Return (x, y) of the center of cell containing provided text 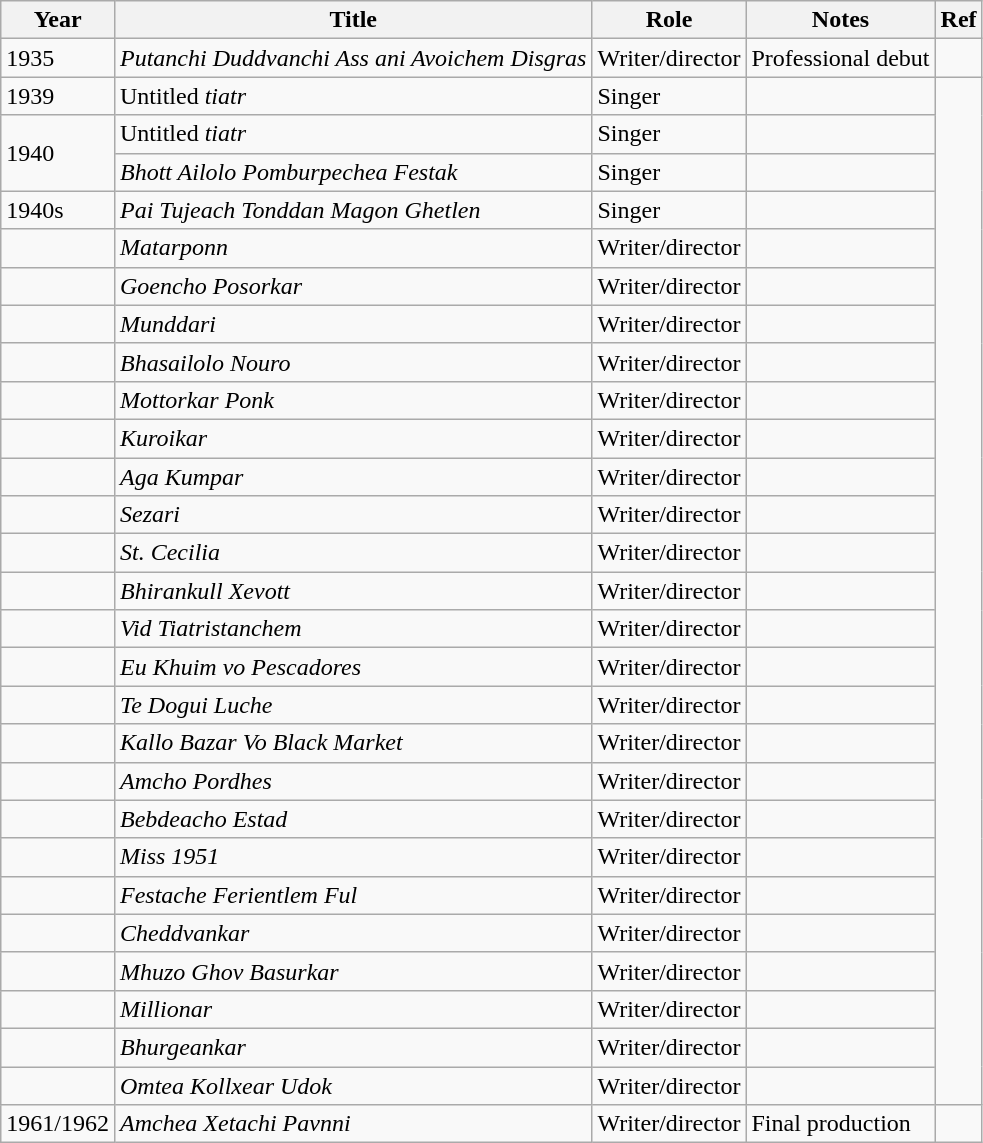
1939 (58, 96)
1961/1962 (58, 1124)
Amcho Pordhes (352, 781)
1940s (58, 210)
Te Dogui Luche (352, 705)
Title (352, 20)
Role (669, 20)
Sezari (352, 515)
Ref (958, 20)
Eu Khuim vo Pescadores (352, 667)
St. Cecilia (352, 553)
Bhirankull Xevott (352, 591)
Bhurgeankar (352, 1047)
Year (58, 20)
Mottorkar Ponk (352, 400)
Kuroikar (352, 438)
1940 (58, 153)
Omtea Kollxear Udok (352, 1085)
Goencho Posorkar (352, 286)
Bhasailolo Nouro (352, 362)
Professional debut (840, 58)
1935 (58, 58)
Munddari (352, 324)
Vid Tiatristanchem (352, 629)
Cheddvankar (352, 933)
Miss 1951 (352, 857)
Putanchi Duddvanchi Ass ani Avoichem Disgras (352, 58)
Bebdeacho Estad (352, 819)
Festache Ferientlem Ful (352, 895)
Amchea Xetachi Pavnni (352, 1124)
Notes (840, 20)
Mhuzo Ghov Basurkar (352, 971)
Millionar (352, 1009)
Pai Tujeach Tonddan Magon Ghetlen (352, 210)
Aga Kumpar (352, 477)
Final production (840, 1124)
Kallo Bazar Vo Black Market (352, 743)
Matarponn (352, 248)
Bhott Ailolo Pomburpechea Festak (352, 172)
